Return (x, y) of the center of cell containing provided text 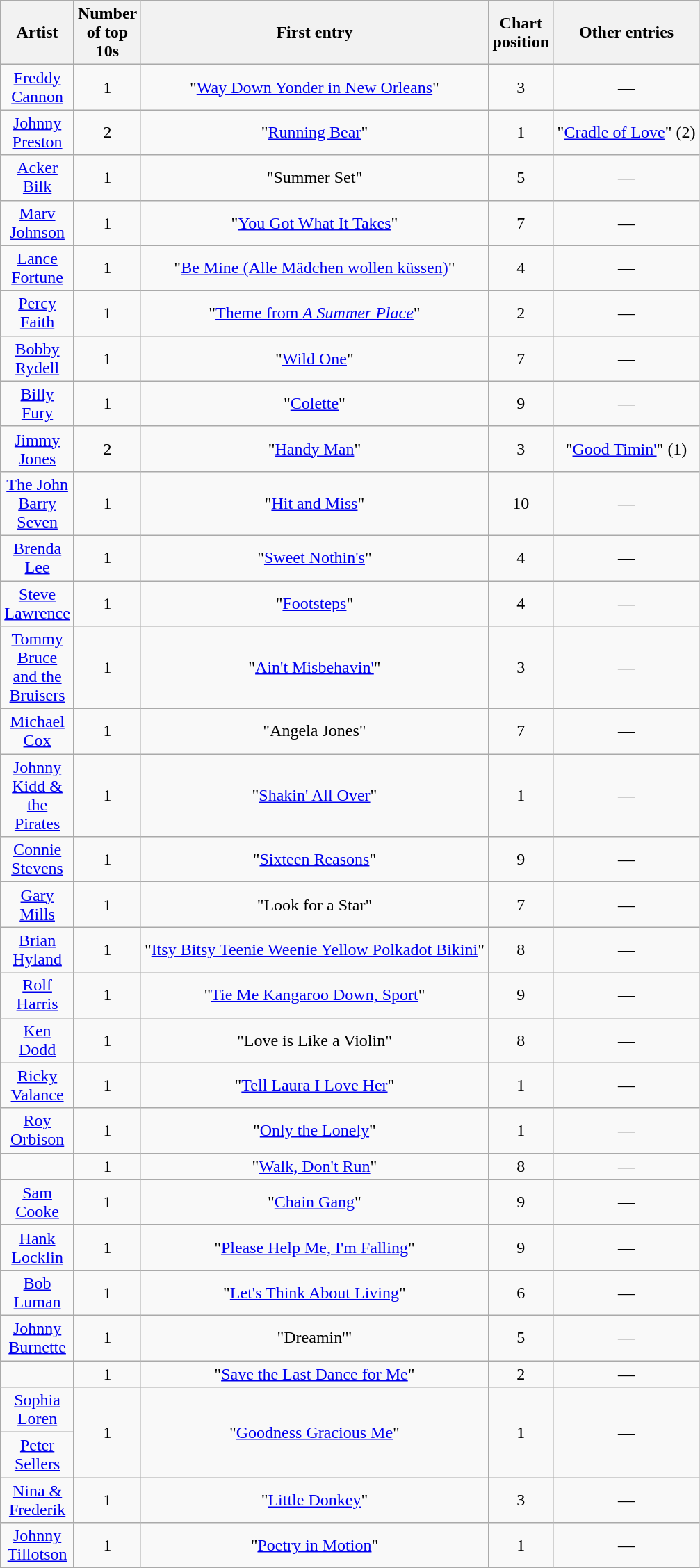
Roy Orbison (38, 1130)
Ricky Valance (38, 1086)
The John Barry Seven (38, 503)
"Summer Set" (314, 178)
Nina & Frederik (38, 1500)
"Shakin' All Over" (314, 795)
"Please Help Me, I'm Falling" (314, 1247)
Brian Hyland (38, 949)
"Chain Gang" (314, 1202)
Hank Locklin (38, 1247)
Other entries (626, 33)
Peter Sellers (38, 1455)
"Look for a Star" (314, 905)
Johnny Burnette (38, 1337)
Connie Stevens (38, 859)
"Walk, Don't Run" (314, 1166)
Percy Faith (38, 313)
"Wild One" (314, 359)
"Theme from A Summer Place" (314, 313)
Artist (38, 33)
"Tie Me Kangaroo Down, Sport" (314, 995)
Rolf Harris (38, 995)
Billy Fury (38, 403)
"Be Mine (Alle Mädchen wollen küssen)" (314, 268)
10 (521, 503)
First entry (314, 33)
Tommy Bruce and the Bruisers (38, 667)
Johnny Preston (38, 132)
"Cradle of Love" (2) (626, 132)
Steve Lawrence (38, 603)
Brenda Lee (38, 557)
Sophia Loren (38, 1410)
"Colette" (314, 403)
"Tell Laura I Love Her" (314, 1086)
"Sweet Nothin's" (314, 557)
"Footsteps" (314, 603)
"Only the Lonely" (314, 1130)
Gary Mills (38, 905)
Bob Luman (38, 1293)
"Save the Last Dance for Me" (314, 1374)
"Good Timin'" (1) (626, 449)
Chart position (521, 33)
"Dreamin'" (314, 1337)
"Angela Jones" (314, 731)
Acker Bilk (38, 178)
Lance Fortune (38, 268)
"You Got What It Takes" (314, 222)
"Let's Think About Living" (314, 1293)
Sam Cooke (38, 1202)
Michael Cox (38, 731)
"Poetry in Motion" (314, 1546)
"Goodness Gracious Me" (314, 1432)
Bobby Rydell (38, 359)
"Sixteen Reasons" (314, 859)
Freddy Cannon (38, 88)
"Way Down Yonder in New Orleans" (314, 88)
Number of top 10s (107, 33)
"Ain't Misbehavin'" (314, 667)
Johnny Kidd & the Pirates (38, 795)
6 (521, 1293)
"Little Donkey" (314, 1500)
"Love is Like a Violin" (314, 1040)
Jimmy Jones (38, 449)
"Hit and Miss" (314, 503)
"Running Bear" (314, 132)
"Itsy Bitsy Teenie Weenie Yellow Polkadot Bikini" (314, 949)
Johnny Tillotson (38, 1546)
"Handy Man" (314, 449)
Marv Johnson (38, 222)
Ken Dodd (38, 1040)
